For the text-containing cell, return its midpoint in (X, Y) coordinate format. 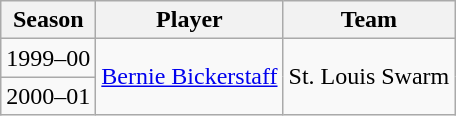
St. Louis Swarm (369, 77)
Season (48, 20)
Player (190, 20)
2000–01 (48, 96)
Bernie Bickerstaff (190, 77)
Team (369, 20)
1999–00 (48, 58)
